Return (x, y) of the center of cell containing provided text 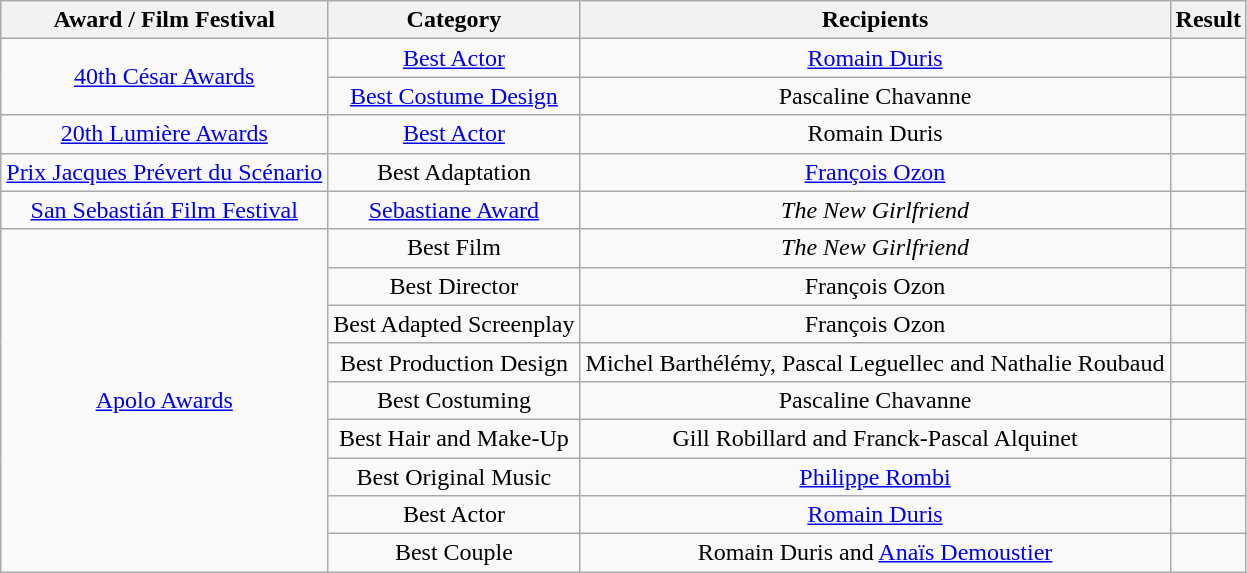
Best Adaptation (454, 172)
Sebastiane Award (454, 210)
Best Adapted Screenplay (454, 324)
Best Director (454, 286)
Gill Robillard and Franck-Pascal Alquinet (875, 438)
Best Film (454, 248)
Philippe Rombi (875, 477)
20th Lumière Awards (164, 134)
Result (1208, 20)
Best Production Design (454, 362)
Best Hair and Make-Up (454, 438)
Apolo Awards (164, 400)
Best Costume Design (454, 96)
Category (454, 20)
Award / Film Festival (164, 20)
Best Costuming (454, 400)
40th César Awards (164, 77)
Best Couple (454, 553)
Best Original Music (454, 477)
Prix Jacques Prévert du Scénario (164, 172)
Recipients (875, 20)
Romain Duris and Anaïs Demoustier (875, 553)
Michel Barthélémy, Pascal Leguellec and Nathalie Roubaud (875, 362)
San Sebastián Film Festival (164, 210)
